Detect which cell encompasses the target text, then output its [X, Y] center coordinate. 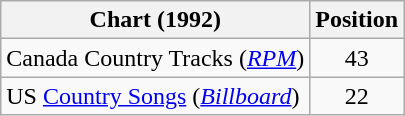
Position [357, 20]
22 [357, 96]
Canada Country Tracks (RPM) [156, 58]
US Country Songs (Billboard) [156, 96]
Chart (1992) [156, 20]
43 [357, 58]
